Pinpoint the cell where the given text exists, returning its [x, y] midpoint coordinate. 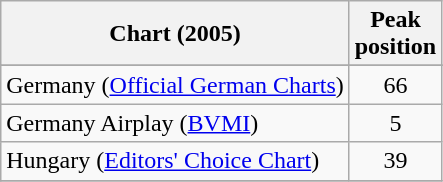
Chart (2005) [175, 34]
66 [395, 85]
Hungary (Editors' Choice Chart) [175, 161]
39 [395, 161]
Germany (Official German Charts) [175, 85]
Peakposition [395, 34]
5 [395, 123]
Germany Airplay (BVMI) [175, 123]
